For the text-containing cell, return its midpoint in (X, Y) coordinate format. 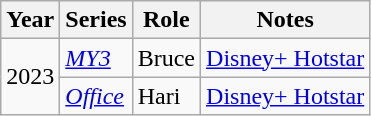
Bruce (166, 58)
Notes (286, 20)
Hari (166, 96)
MY3 (96, 58)
Office (96, 96)
Series (96, 20)
2023 (30, 77)
Year (30, 20)
Role (166, 20)
